Capture the cell that displays the provided text and extract its [x, y] central coordinate. 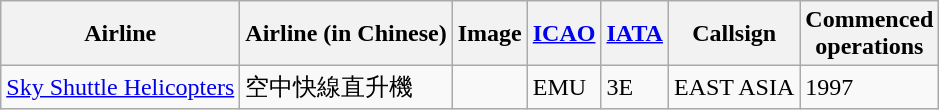
ICAO [564, 34]
IATA [635, 34]
Airline [120, 34]
1997 [870, 88]
Callsign [734, 34]
Airline (in Chinese) [346, 34]
3E [635, 88]
Sky Shuttle Helicopters [120, 88]
Commencedoperations [870, 34]
EAST ASIA [734, 88]
EMU [564, 88]
空中快線直升機 [346, 88]
Image [490, 34]
